Determine the (x, y) coordinate at the center of the cell enclosing the given text.  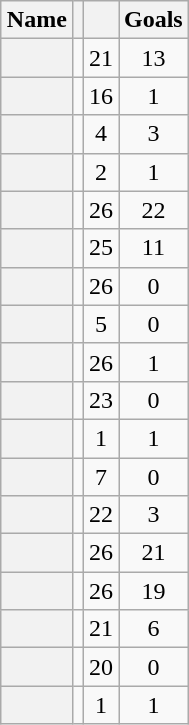
16 (100, 96)
2 (100, 172)
11 (153, 248)
7 (100, 477)
Name (36, 20)
13 (153, 58)
23 (100, 400)
6 (153, 629)
Goals (153, 20)
25 (100, 248)
5 (100, 324)
19 (153, 591)
4 (100, 134)
20 (100, 667)
